Extract the [x, y] coordinate from the center of the cell holding the provided text.  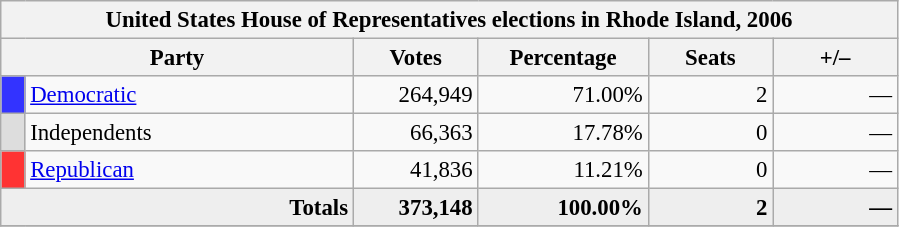
+/– [836, 58]
Republican [189, 170]
71.00% [563, 95]
66,363 [416, 133]
Party [178, 58]
Independents [189, 133]
17.78% [563, 133]
Seats [710, 58]
373,148 [416, 208]
Totals [178, 208]
264,949 [416, 95]
100.00% [563, 208]
11.21% [563, 170]
United States House of Representatives elections in Rhode Island, 2006 [450, 20]
Democratic [189, 95]
41,836 [416, 170]
Percentage [563, 58]
Votes [416, 58]
